Scan for the cell matching the given text and deliver its (x, y) coordinate at center. 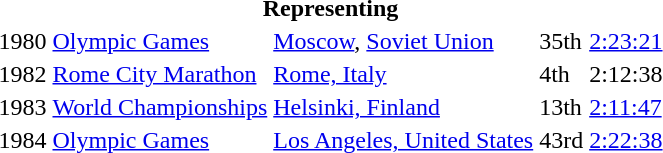
13th (562, 107)
Olympic Games (160, 41)
35th (562, 41)
Moscow, Soviet Union (404, 41)
Helsinki, Finland (404, 107)
4th (562, 74)
Rome, Italy (404, 74)
Rome City Marathon (160, 74)
World Championships (160, 107)
